Provide the [X, Y] coordinate of the cell's center where the given text is located.  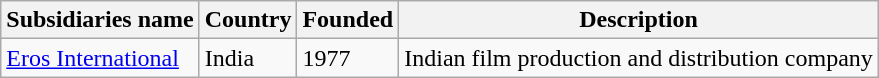
Country [248, 20]
Founded [348, 20]
India [248, 58]
Indian film production and distribution company [639, 58]
1977 [348, 58]
Description [639, 20]
Eros International [100, 58]
Subsidiaries name [100, 20]
